Search for the cell housing the specified text and yield its [x, y] center coordinate. 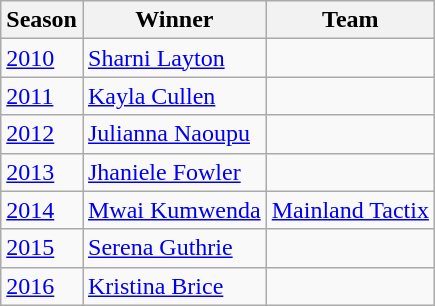
Winner [174, 20]
Julianna Naoupu [174, 134]
2010 [42, 58]
Season [42, 20]
Kayla Cullen [174, 96]
Mwai Kumwenda [174, 210]
2016 [42, 286]
2014 [42, 210]
Serena Guthrie [174, 248]
2012 [42, 134]
Sharni Layton [174, 58]
Mainland Tactix [350, 210]
Team [350, 20]
2015 [42, 248]
Kristina Brice [174, 286]
2011 [42, 96]
Jhaniele Fowler [174, 172]
2013 [42, 172]
